Determine the (x, y) coordinate at the center of the cell enclosing the given text.  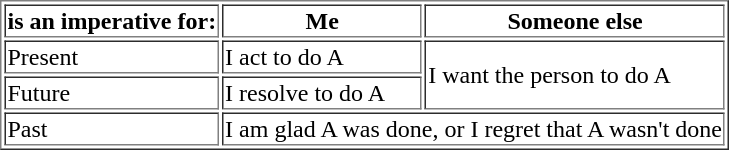
is an imperative for: (112, 20)
Someone else (575, 20)
I resolve to do A (322, 92)
Past (112, 128)
Present (112, 56)
Me (322, 20)
Future (112, 92)
I act to do A (322, 56)
I want the person to do A (575, 74)
I am glad A was done, or I regret that A wasn't done (474, 128)
